Determine the (x, y) coordinate at the center of the cell enclosing the given text.  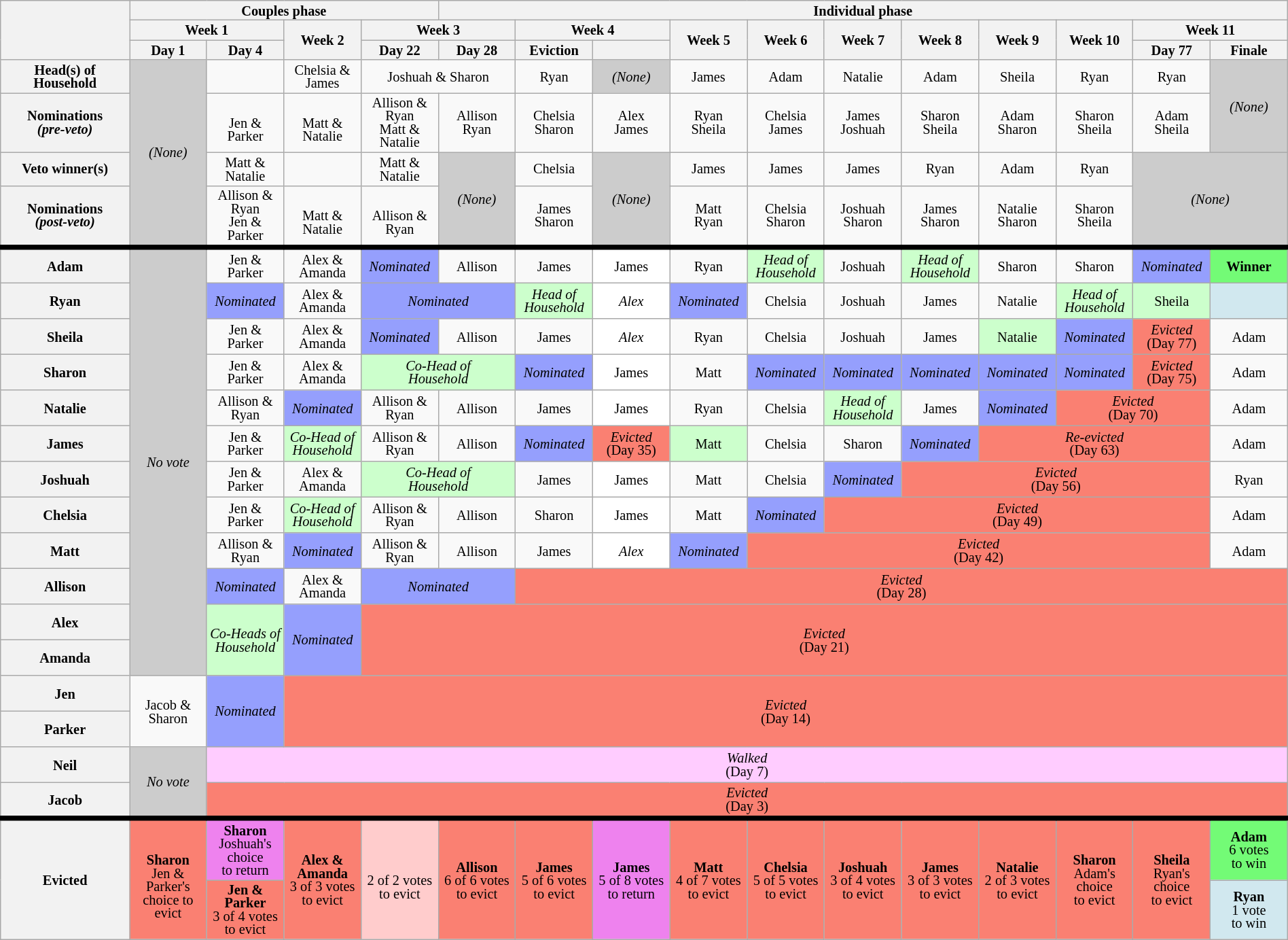
Jacob & Sharon (168, 711)
Joshuah & Sharon (437, 76)
Joshuah3 of 4 votesto evict (863, 878)
Nominations(post-veto) (65, 216)
Walked(Day 7) (747, 764)
Evicted(Day 49) (1017, 515)
Chelsia5 of 5 votesto evict (786, 878)
James5 of 6 votesto evict (554, 878)
AllisonRyan (477, 122)
Evicted(Day 14) (785, 711)
Amanda (65, 657)
Jacob (65, 800)
Nominations(pre-veto) (65, 122)
Week 7 (863, 40)
Evicted(Day 77) (1172, 336)
Evicted (65, 878)
Evicted(Day 56) (1056, 478)
Week 4 (592, 30)
James5 of 8 votesto return (631, 878)
AdamSharon (1018, 122)
Day 77 (1172, 50)
Couples phase (284, 10)
AlexJames (631, 122)
Week 3 (437, 30)
Co-Heads ofHousehold (245, 639)
James3 of 3 votesto evict (940, 878)
SheilaRyan'schoiceto evict (1172, 878)
Evicted(Day 70) (1133, 407)
Evicted(Day 35) (631, 443)
SharonJoshuah'schoiceto return (245, 848)
Evicted(Day 3) (747, 800)
Matt4 of 7 votesto evict (709, 878)
Day 1 (168, 50)
Neil (65, 764)
Chelsia & James (323, 76)
Evicted(Day 75) (1172, 372)
Day 28 (477, 50)
Allison & RyanJen & Parker (245, 216)
Allison6 of 6 votesto evict (477, 878)
NatalieSharon (1018, 216)
Day 22 (399, 50)
Evicted(Day 42) (979, 550)
RyanSheila (709, 122)
Winner (1249, 264)
MattRyan (709, 216)
SharonAdam'schoiceto evict (1094, 878)
2 of 2 votesto evict (399, 878)
Evicted(Day 21) (824, 639)
Week 6 (786, 40)
Natalie2 of 3 votesto evict (1018, 878)
Head(s) ofHousehold (65, 76)
JamesJoshuah (863, 122)
Jen (65, 693)
JoshuahSharon (863, 216)
Finale (1249, 50)
Day 4 (245, 50)
Ryan1 voteto win (1249, 909)
Week 2 (323, 40)
Eviction (554, 50)
Week 1 (207, 30)
Allison & RyanMatt & Natalie (399, 122)
Alex & Amanda3 of 3 votesto evict (323, 878)
Individual phase (863, 10)
ChelsiaJames (786, 122)
Jen & Parker3 of 4 votesto evict (245, 909)
Week 8 (940, 40)
Evicted(Day 28) (901, 586)
SharonJen & Parker'schoice to evict (168, 878)
Week 5 (709, 40)
Parker (65, 729)
AdamSheila (1172, 122)
Week 10 (1094, 40)
Week 9 (1018, 40)
Adam6 votesto win (1249, 848)
Re-evicted(Day 63) (1095, 443)
Week 11 (1211, 30)
Veto winner(s) (65, 169)
